Scan for the cell matching the given text and deliver its (x, y) coordinate at center. 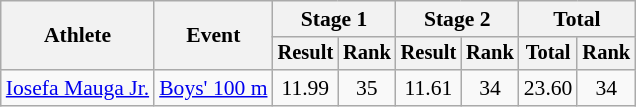
Athlete (78, 36)
35 (367, 88)
Stage 2 (458, 19)
Event (213, 36)
11.99 (306, 88)
Stage 1 (334, 19)
23.60 (548, 88)
Iosefa Mauga Jr. (78, 88)
Boys' 100 m (213, 88)
11.61 (429, 88)
